From the cell containing the given text, extract its center point as (x, y) coordinate. 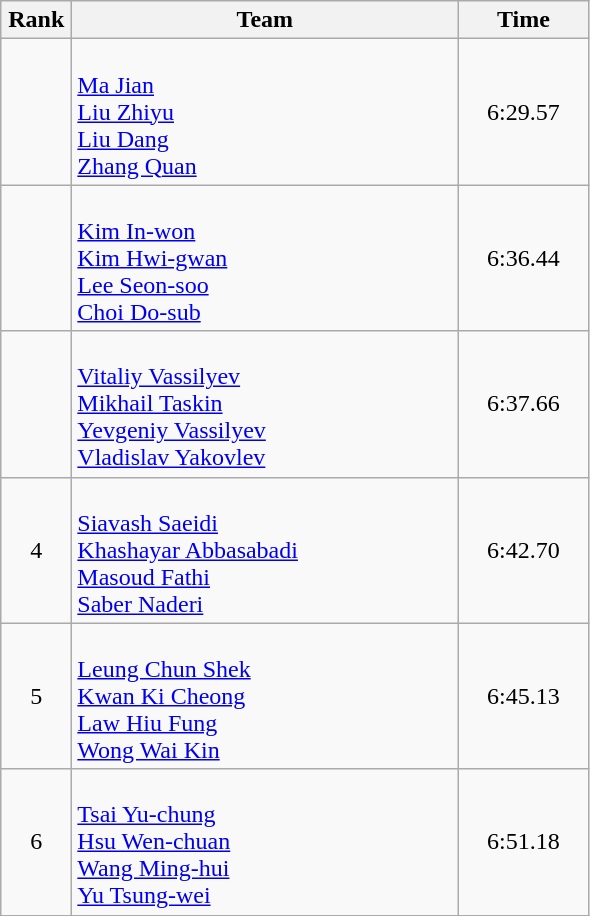
Vitaliy VassilyevMikhail TaskinYevgeniy VassilyevVladislav Yakovlev (265, 404)
6:36.44 (524, 258)
Kim In-wonKim Hwi-gwanLee Seon-sooChoi Do-sub (265, 258)
6:37.66 (524, 404)
Time (524, 20)
6:42.70 (524, 550)
Siavash SaeidiKhashayar AbbasabadiMasoud FathiSaber Naderi (265, 550)
Rank (36, 20)
Ma JianLiu ZhiyuLiu DangZhang Quan (265, 112)
6 (36, 842)
6:51.18 (524, 842)
Team (265, 20)
6:45.13 (524, 696)
5 (36, 696)
Leung Chun ShekKwan Ki CheongLaw Hiu FungWong Wai Kin (265, 696)
6:29.57 (524, 112)
4 (36, 550)
Tsai Yu-chungHsu Wen-chuanWang Ming-huiYu Tsung-wei (265, 842)
